Pinpoint the cell where the given text exists, returning its [X, Y] midpoint coordinate. 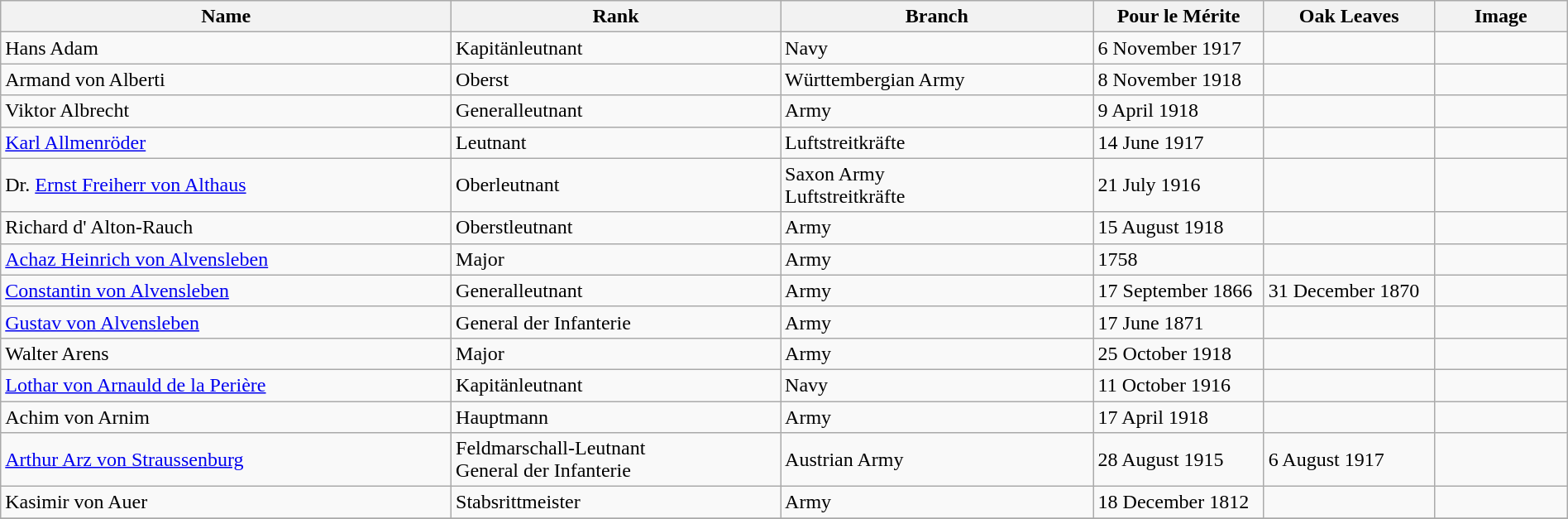
Oberst [616, 79]
Oak Leaves [1349, 17]
Constantin von Alvensleben [227, 291]
Richard d' Alton-Rauch [227, 228]
28 August 1915 [1178, 460]
Austrian Army [938, 460]
Saxon ArmyLuftstreitkräfte [938, 185]
General der Infanterie [616, 322]
Name [227, 17]
Rank [616, 17]
17 April 1918 [1178, 416]
Stabsrittmeister [616, 502]
Gustav von Alvensleben [227, 322]
Achaz Heinrich von Alvensleben [227, 259]
31 December 1870 [1349, 291]
Hans Adam [227, 48]
Arthur Arz von Straussenburg [227, 460]
14 June 1917 [1178, 142]
6 August 1917 [1349, 460]
18 December 1812 [1178, 502]
15 August 1918 [1178, 228]
Armand von Alberti [227, 79]
Walter Arens [227, 353]
21 July 1916 [1178, 185]
17 June 1871 [1178, 322]
1758 [1178, 259]
Viktor Albrecht [227, 111]
Württembergian Army [938, 79]
17 September 1866 [1178, 291]
Oberstleutnant [616, 228]
9 April 1918 [1178, 111]
Kasimir von Auer [227, 502]
Branch [938, 17]
Feldmarschall-LeutnantGeneral der Infanterie [616, 460]
Dr. Ernst Freiherr von Althaus [227, 185]
Pour le Mérite [1178, 17]
Karl Allmenröder [227, 142]
8 November 1918 [1178, 79]
Lothar von Arnauld de la Perière [227, 385]
Leutnant [616, 142]
6 November 1917 [1178, 48]
Oberleutnant [616, 185]
11 October 1916 [1178, 385]
Image [1500, 17]
Achim von Arnim [227, 416]
25 October 1918 [1178, 353]
Luftstreitkräfte [938, 142]
Hauptmann [616, 416]
